Output the [x, y] coordinate of the center of the cell containing the given text.  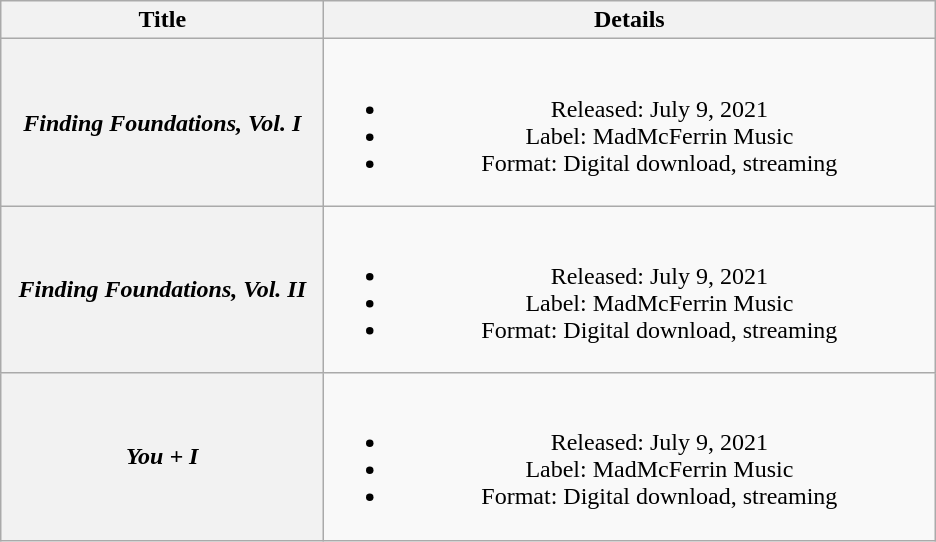
Finding Foundations, Vol. I [162, 122]
Title [162, 20]
Details [630, 20]
Finding Foundations, Vol. II [162, 290]
You + I [162, 456]
